Output the [X, Y] coordinate of the center of the cell containing the given text.  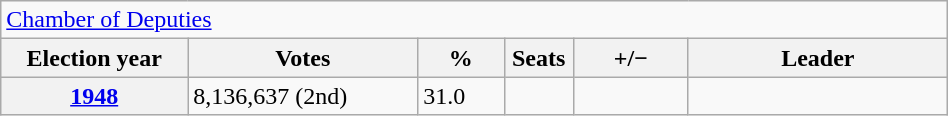
Seats [538, 58]
31.0 [461, 96]
Leader [818, 58]
Election year [94, 58]
Chamber of Deputies [474, 20]
8,136,637 (2nd) [303, 96]
+/− [630, 58]
Votes [303, 58]
% [461, 58]
1948 [94, 96]
